Return [x, y] of the center of cell containing provided text 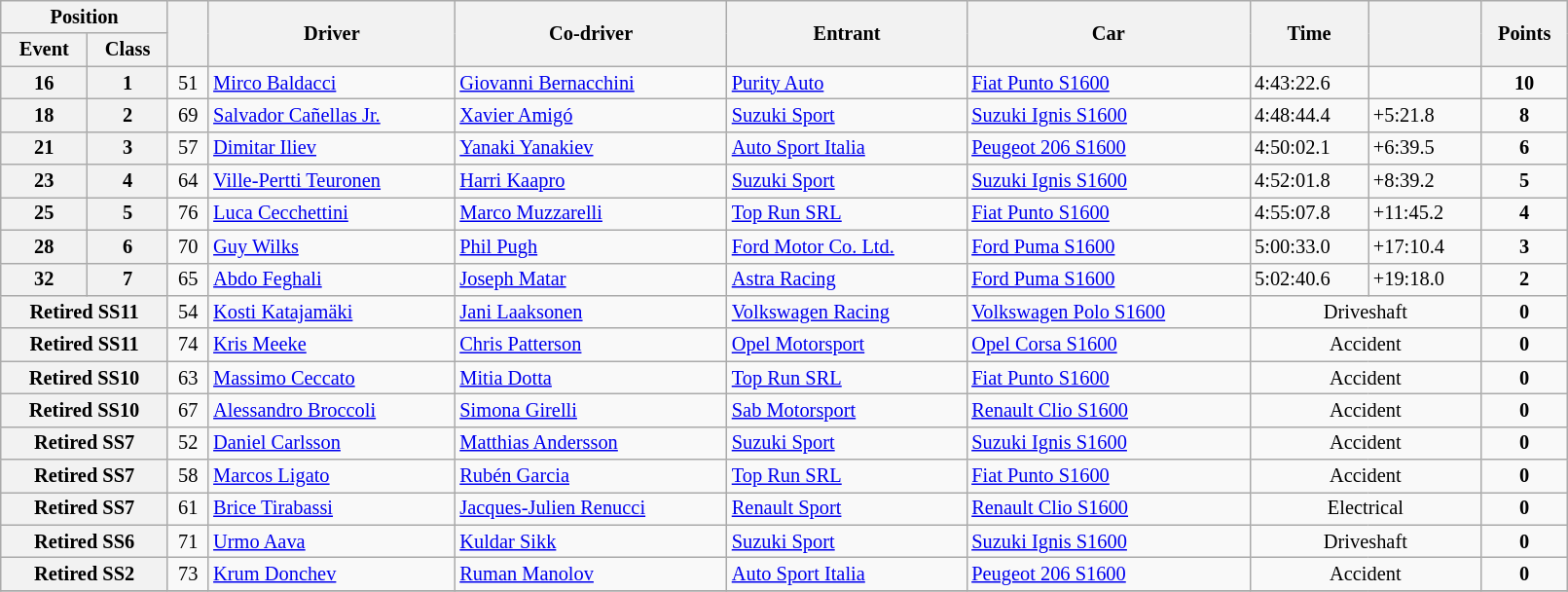
Rubén Garcia [590, 476]
Guy Wilks [331, 246]
58 [188, 476]
28 [45, 246]
Chris Patterson [590, 345]
Marco Muzzarelli [590, 213]
Kris Meeke [331, 345]
+19:18.0 [1425, 279]
+17:10.4 [1425, 246]
+8:39.2 [1425, 181]
Event [45, 50]
69 [188, 115]
Sab Motorsport [847, 410]
1 [128, 83]
Kosti Katajamäki [331, 312]
Driver [331, 33]
7 [128, 279]
Car [1108, 33]
Matthias Andersson [590, 443]
Opel Corsa S1600 [1108, 345]
+6:39.5 [1425, 148]
Marcos Ligato [331, 476]
51 [188, 83]
Co-driver [590, 33]
Astra Racing [847, 279]
Luca Cecchettini [331, 213]
73 [188, 573]
Abdo Feghali [331, 279]
Entrant [847, 33]
Giovanni Bernacchini [590, 83]
61 [188, 508]
Mitia Dotta [590, 378]
Volkswagen Polo S1600 [1108, 312]
52 [188, 443]
Phil Pugh [590, 246]
Mirco Baldacci [331, 83]
Yanaki Yanakiev [590, 148]
Jacques-Julien Renucci [590, 508]
23 [45, 181]
21 [45, 148]
65 [188, 279]
Kuldar Sikk [590, 541]
Alessandro Broccoli [331, 410]
18 [45, 115]
64 [188, 181]
Jani Laaksonen [590, 312]
54 [188, 312]
10 [1524, 83]
Harri Kaapro [590, 181]
Electrical [1365, 508]
57 [188, 148]
25 [45, 213]
8 [1524, 115]
Position [85, 17]
Joseph Matar [590, 279]
Ford Motor Co. Ltd. [847, 246]
Xavier Amigó [590, 115]
5:02:40.6 [1309, 279]
71 [188, 541]
4:50:02.1 [1309, 148]
4:43:22.6 [1309, 83]
Purity Auto [847, 83]
Dimitar Iliev [331, 148]
Renault Sport [847, 508]
Volkswagen Racing [847, 312]
70 [188, 246]
Retired SS6 [85, 541]
Krum Donchev [331, 573]
+5:21.8 [1425, 115]
Ville-Pertti Teuronen [331, 181]
Ruman Manolov [590, 573]
4:55:07.8 [1309, 213]
Opel Motorsport [847, 345]
4:48:44.4 [1309, 115]
76 [188, 213]
67 [188, 410]
Salvador Cañellas Jr. [331, 115]
Brice Tirabassi [331, 508]
32 [45, 279]
Time [1309, 33]
Class [128, 50]
74 [188, 345]
4:52:01.8 [1309, 181]
5:00:33.0 [1309, 246]
Points [1524, 33]
Retired SS2 [85, 573]
Massimo Ceccato [331, 378]
16 [45, 83]
Urmo Aava [331, 541]
Simona Girelli [590, 410]
+11:45.2 [1425, 213]
Daniel Carlsson [331, 443]
63 [188, 378]
